Locate the cell with the specified text and output its (X, Y) center coordinate. 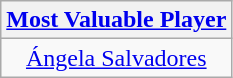
Most Valuable Player (116, 20)
Ángela Salvadores (116, 58)
